Find where the given text appears and provide that cell's center as [x, y] coordinate. 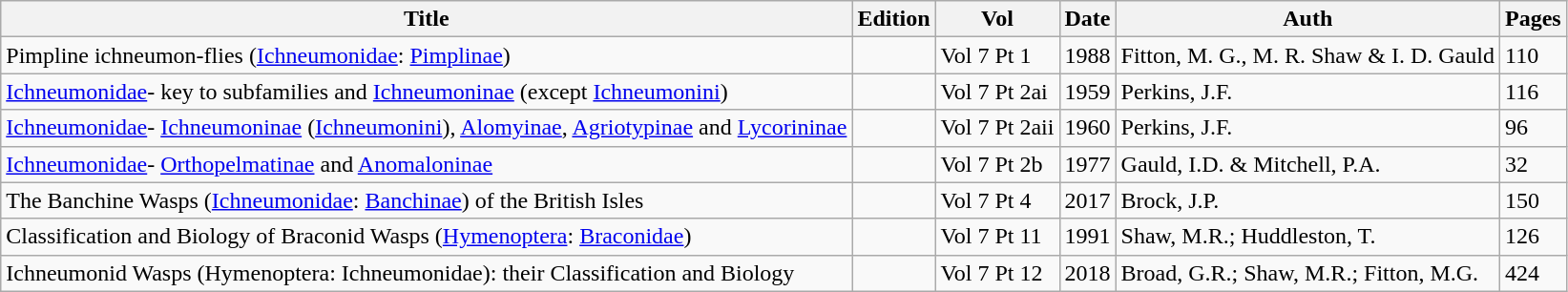
Edition [893, 19]
Shaw, M.R.; Huddleston, T. [1307, 237]
96 [1533, 128]
Date [1088, 19]
1988 [1088, 55]
Pages [1533, 19]
Vol 7 Pt 1 [997, 55]
Classification and Biology of Braconid Wasps (Hymenoptera: Braconidae) [427, 237]
1960 [1088, 128]
Gauld, I.D. & Mitchell, P.A. [1307, 164]
110 [1533, 55]
Pimpline ichneumon-flies (Ichneumonidae: Pimplinae) [427, 55]
116 [1533, 92]
Vol [997, 19]
32 [1533, 164]
Brock, J.P. [1307, 200]
Vol 7 Pt 4 [997, 200]
Broad, G.R.; Shaw, M.R.; Fitton, M.G. [1307, 273]
2018 [1088, 273]
Vol 7 Pt 12 [997, 273]
1991 [1088, 237]
424 [1533, 273]
2017 [1088, 200]
Ichneumonidae- key to subfamilies and Ichneumoninae (except Ichneumonini) [427, 92]
Ichneumonidae- Ichneumoninae (Ichneumonini), Alomyinae, Agriotypinae and Lycorininae [427, 128]
Ichneumonidae- Orthopelmatinae and Anomaloninae [427, 164]
Vol 7 Pt 2b [997, 164]
1977 [1088, 164]
1959 [1088, 92]
Title [427, 19]
The Banchine Wasps (Ichneumonidae: Banchinae) of the British Isles [427, 200]
Fitton, M. G., M. R. Shaw & I. D. Gauld [1307, 55]
Ichneumonid Wasps (Hymenoptera: Ichneumonidae): their Classification and Biology [427, 273]
Vol 7 Pt 2ai [997, 92]
Auth [1307, 19]
126 [1533, 237]
150 [1533, 200]
Vol 7 Pt 11 [997, 237]
Vol 7 Pt 2aii [997, 128]
